Return [x, y] of the center of cell containing provided text 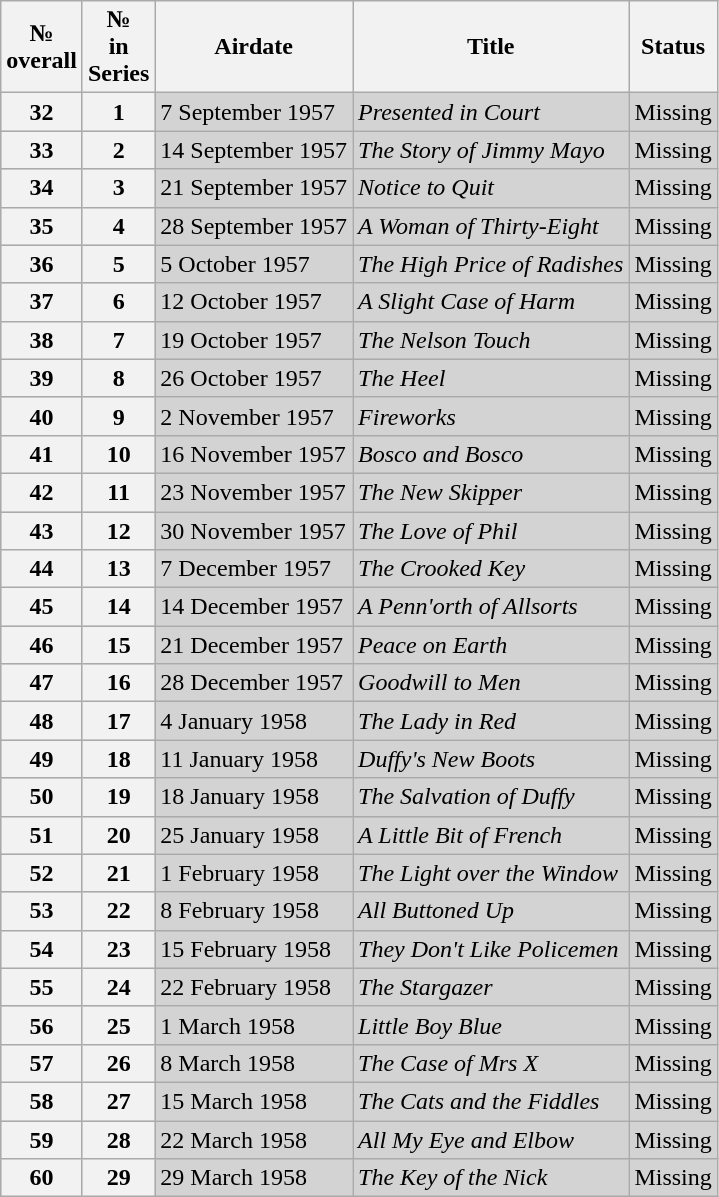
The Salvation of Duffy [491, 797]
19 October 1957 [254, 340]
36 [42, 264]
All Buttoned Up [491, 911]
57 [42, 1063]
24 [118, 987]
47 [42, 683]
1 [118, 112]
7 September 1957 [254, 112]
7 December 1957 [254, 569]
37 [42, 302]
Fireworks [491, 416]
11 [118, 492]
A Penn'orth of Allsorts [491, 607]
1 March 1958 [254, 1025]
32 [42, 112]
8 [118, 378]
The New Skipper [491, 492]
2 November 1957 [254, 416]
Status [673, 47]
Duffy's New Boots [491, 759]
22 March 1958 [254, 1139]
15 [118, 645]
Notice to Quit [491, 188]
3 [118, 188]
14 September 1957 [254, 150]
11 January 1958 [254, 759]
30 November 1957 [254, 531]
56 [42, 1025]
50 [42, 797]
They Don't Like Policemen [491, 949]
52 [42, 873]
20 [118, 835]
29 March 1958 [254, 1178]
The Light over the Window [491, 873]
42 [42, 492]
28 [118, 1139]
23 [118, 949]
№inSeries [118, 47]
Airdate [254, 47]
Bosco and Bosco [491, 454]
35 [42, 226]
Peace on Earth [491, 645]
33 [42, 150]
15 February 1958 [254, 949]
7 [118, 340]
28 September 1957 [254, 226]
18 [118, 759]
6 [118, 302]
21 [118, 873]
The Case of Mrs X [491, 1063]
25 January 1958 [254, 835]
The Story of Jimmy Mayo [491, 150]
23 November 1957 [254, 492]
53 [42, 911]
4 January 1958 [254, 721]
10 [118, 454]
41 [42, 454]
15 March 1958 [254, 1101]
19 [118, 797]
8 March 1958 [254, 1063]
4 [118, 226]
14 [118, 607]
51 [42, 835]
№overall [42, 47]
59 [42, 1139]
The Cats and the Fiddles [491, 1101]
5 [118, 264]
16 [118, 683]
The Crooked Key [491, 569]
60 [42, 1178]
All My Eye and Elbow [491, 1139]
44 [42, 569]
39 [42, 378]
Little Boy Blue [491, 1025]
2 [118, 150]
The Love of Phil [491, 531]
18 January 1958 [254, 797]
21 December 1957 [254, 645]
26 [118, 1063]
26 October 1957 [254, 378]
27 [118, 1101]
The Lady in Red [491, 721]
28 December 1957 [254, 683]
40 [42, 416]
45 [42, 607]
49 [42, 759]
22 February 1958 [254, 987]
21 September 1957 [254, 188]
14 December 1957 [254, 607]
38 [42, 340]
1 February 1958 [254, 873]
The Stargazer [491, 987]
48 [42, 721]
58 [42, 1101]
43 [42, 531]
The High Price of Radishes [491, 264]
54 [42, 949]
29 [118, 1178]
34 [42, 188]
12 October 1957 [254, 302]
9 [118, 416]
Title [491, 47]
55 [42, 987]
Goodwill to Men [491, 683]
A Woman of Thirty-Eight [491, 226]
A Slight Case of Harm [491, 302]
A Little Bit of French [491, 835]
5 October 1957 [254, 264]
25 [118, 1025]
46 [42, 645]
8 February 1958 [254, 911]
13 [118, 569]
The Heel [491, 378]
The Key of the Nick [491, 1178]
17 [118, 721]
Presented in Court [491, 112]
16 November 1957 [254, 454]
The Nelson Touch [491, 340]
22 [118, 911]
12 [118, 531]
